Return the (x, y) coordinate for the center point of the cell that contains the specified text.  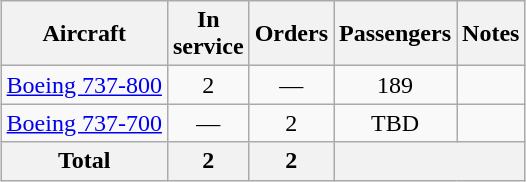
Aircraft (84, 34)
TBD (396, 123)
189 (396, 85)
Boeing 737-800 (84, 85)
Notes (491, 34)
In service (208, 34)
Boeing 737-700 (84, 123)
Orders (291, 34)
Passengers (396, 34)
Total (84, 161)
